Output the (x, y) coordinate of the center of the cell containing the given text.  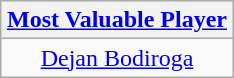
Most Valuable Player (116, 20)
Dejan Bodiroga (116, 58)
